Capture the cell that displays the provided text and extract its [x, y] central coordinate. 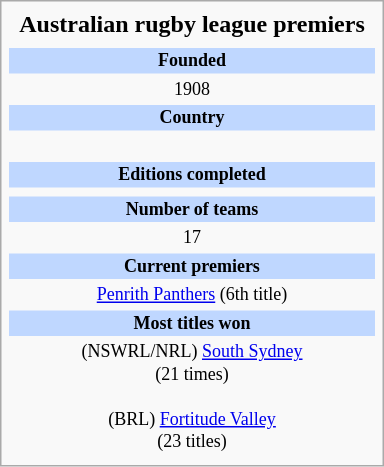
17 [192, 238]
(NSWRL/NRL) South Sydney(21 times) (BRL) Fortitude Valley (23 titles) [192, 397]
Penrith Panthers (6th title) [192, 295]
Australian rugby league premiers [192, 24]
Country [192, 118]
Founded [192, 61]
Most titles won [192, 324]
1908 [192, 90]
Number of teams [192, 210]
Current premiers [192, 267]
Editions completed [192, 175]
